Extract the (X, Y) coordinate from the center of the cell holding the provided text.  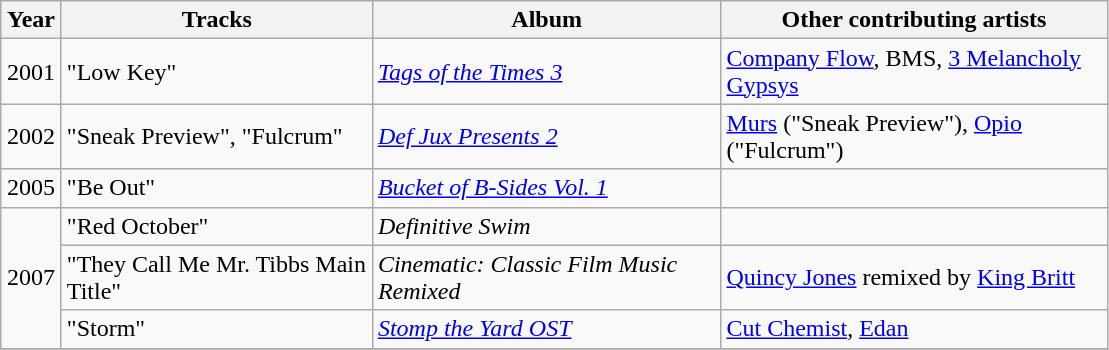
Definitive Swim (546, 226)
2002 (32, 136)
"Red October" (216, 226)
Cut Chemist, Edan (914, 329)
Other contributing artists (914, 20)
Cinematic: Classic Film Music Remixed (546, 278)
"Be Out" (216, 188)
Quincy Jones remixed by King Britt (914, 278)
Year (32, 20)
Company Flow, BMS, 3 Melancholy Gypsys (914, 72)
"Sneak Preview", "Fulcrum" (216, 136)
"Storm" (216, 329)
Tracks (216, 20)
2007 (32, 278)
"Low Key" (216, 72)
Bucket of B-Sides Vol. 1 (546, 188)
Album (546, 20)
"They Call Me Mr. Tibbs Main Title" (216, 278)
Def Jux Presents 2 (546, 136)
2001 (32, 72)
Murs ("Sneak Preview"), Opio ("Fulcrum") (914, 136)
Stomp the Yard OST (546, 329)
2005 (32, 188)
Tags of the Times 3 (546, 72)
